Search for the cell housing the specified text and yield its [x, y] center coordinate. 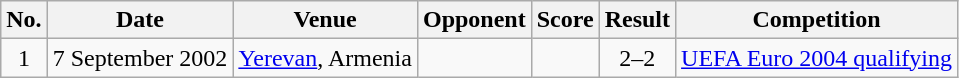
No. [24, 20]
UEFA Euro 2004 qualifying [817, 58]
Result [637, 20]
Yerevan, Armenia [326, 58]
7 September 2002 [140, 58]
2–2 [637, 58]
1 [24, 58]
Score [565, 20]
Venue [326, 20]
Date [140, 20]
Opponent [474, 20]
Competition [817, 20]
